Extract the [X, Y] coordinate from the center of the cell holding the provided text.  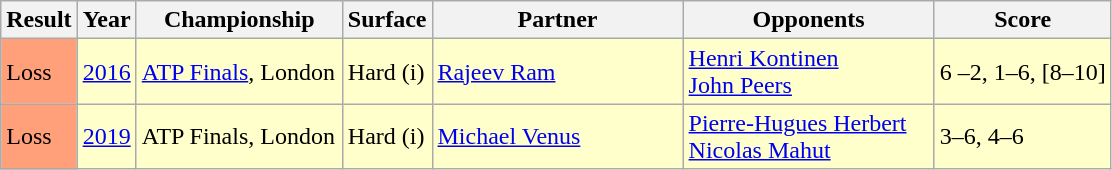
2016 [106, 72]
Partner [558, 20]
3–6, 4–6 [1022, 136]
Henri Kontinen John Peers [808, 72]
Michael Venus [558, 136]
Championship [239, 20]
Result [39, 20]
6 –2, 1–6, [8–10] [1022, 72]
Pierre-Hugues Herbert Nicolas Mahut [808, 136]
Year [106, 20]
Surface [387, 20]
2019 [106, 136]
Opponents [808, 20]
Rajeev Ram [558, 72]
Score [1022, 20]
